Detect which cell encompasses the target text, then output its (X, Y) center coordinate. 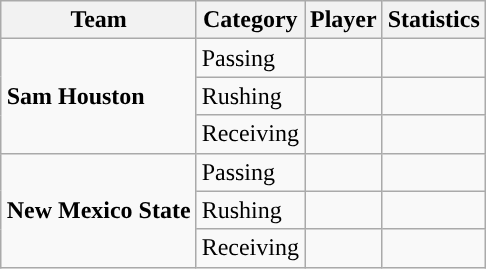
Statistics (434, 20)
Category (250, 20)
Sam Houston (98, 96)
Team (98, 20)
Player (343, 20)
New Mexico State (98, 210)
